Determine the (X, Y) coordinate at the center of the cell enclosing the given text.  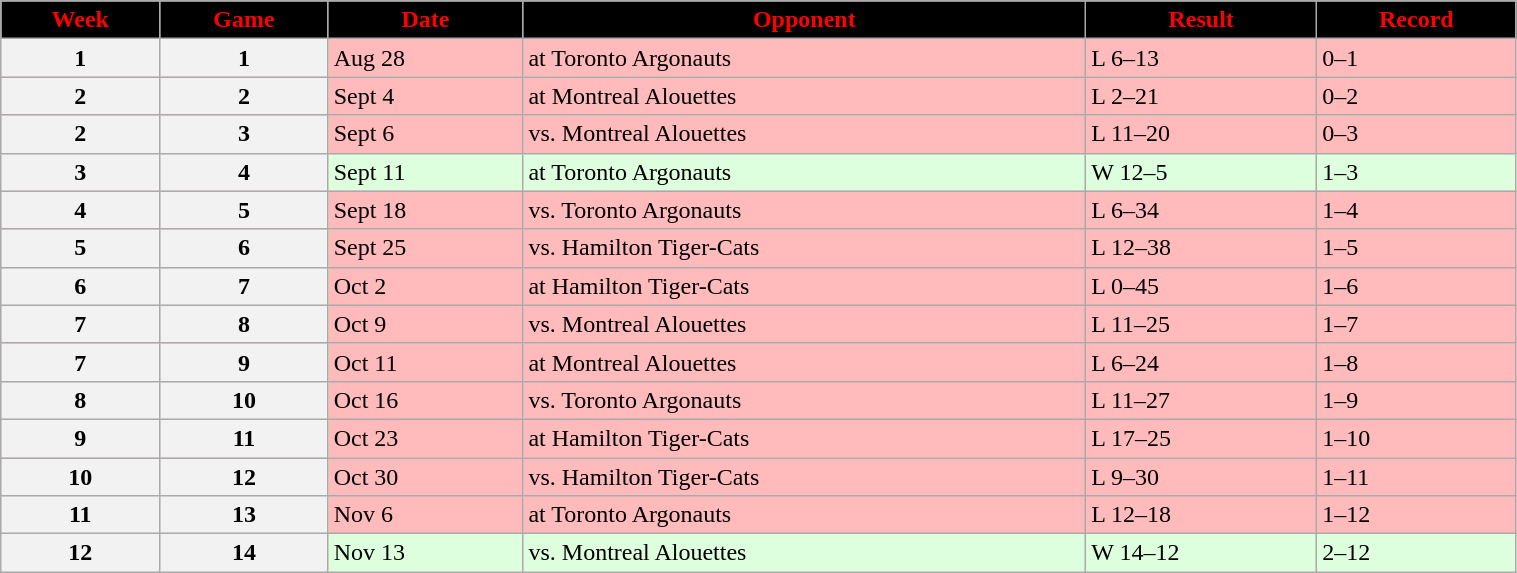
L 9–30 (1202, 477)
0–1 (1416, 58)
Sept 6 (426, 134)
1–11 (1416, 477)
Date (426, 20)
L 2–21 (1202, 96)
Game (244, 20)
Week (80, 20)
2–12 (1416, 553)
Record (1416, 20)
Aug 28 (426, 58)
1–9 (1416, 400)
Opponent (804, 20)
L 0–45 (1202, 286)
Sept 25 (426, 248)
Oct 2 (426, 286)
14 (244, 553)
L 11–25 (1202, 324)
Oct 23 (426, 438)
L 12–38 (1202, 248)
1–4 (1416, 210)
W 12–5 (1202, 172)
13 (244, 515)
1–7 (1416, 324)
Nov 13 (426, 553)
Oct 11 (426, 362)
W 14–12 (1202, 553)
L 6–34 (1202, 210)
1–5 (1416, 248)
Sept 11 (426, 172)
L 6–13 (1202, 58)
Sept 4 (426, 96)
1–8 (1416, 362)
Nov 6 (426, 515)
0–3 (1416, 134)
0–2 (1416, 96)
Result (1202, 20)
Oct 16 (426, 400)
L 11–27 (1202, 400)
L 11–20 (1202, 134)
1–3 (1416, 172)
Oct 30 (426, 477)
1–10 (1416, 438)
L 17–25 (1202, 438)
L 6–24 (1202, 362)
1–12 (1416, 515)
Oct 9 (426, 324)
Sept 18 (426, 210)
L 12–18 (1202, 515)
1–6 (1416, 286)
